Output the [x, y] coordinate of the center of the cell containing the given text.  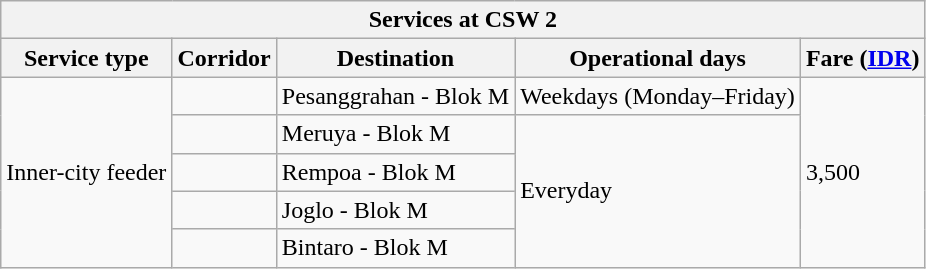
Joglo - Blok M [395, 210]
Services at CSW 2 [463, 20]
Corridor [224, 58]
Bintaro - Blok M [395, 248]
Weekdays (Monday–Friday) [658, 96]
Fare (IDR) [862, 58]
Pesanggrahan - Blok M [395, 96]
Service type [86, 58]
Operational days [658, 58]
Destination [395, 58]
3,500 [862, 172]
Rempoa - Blok M [395, 172]
Everyday [658, 191]
Inner-city feeder [86, 172]
Meruya - Blok M [395, 134]
